Output the [X, Y] coordinate of the center of the cell containing the given text.  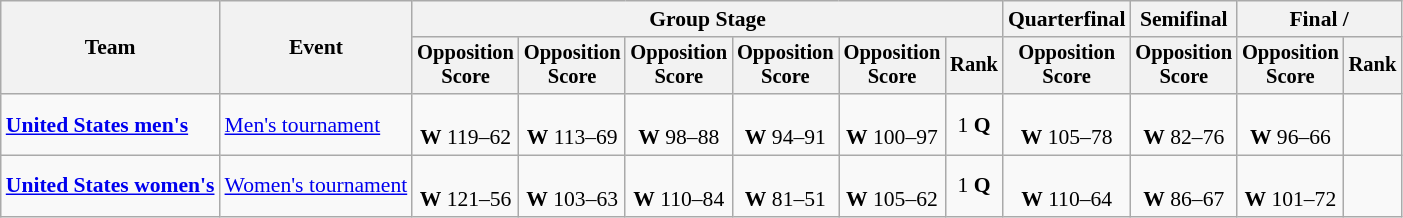
W 94–91 [786, 124]
United States men's [110, 124]
W 113–69 [572, 124]
W 100–97 [892, 124]
Quarterfinal [1067, 19]
W 121–56 [466, 186]
Team [110, 48]
Semifinal [1184, 19]
W 103–63 [572, 186]
W 96–66 [1290, 124]
W 98–88 [678, 124]
W 110–84 [678, 186]
Final / [1319, 19]
W 119–62 [466, 124]
Men's tournament [316, 124]
W 81–51 [786, 186]
W 86–67 [1184, 186]
W 105–78 [1067, 124]
W 105–62 [892, 186]
W 110–64 [1067, 186]
Women's tournament [316, 186]
Group Stage [708, 19]
United States women's [110, 186]
W 82–76 [1184, 124]
W 101–72 [1290, 186]
Event [316, 48]
